Determine the [X, Y] coordinate at the center of the cell enclosing the given text.  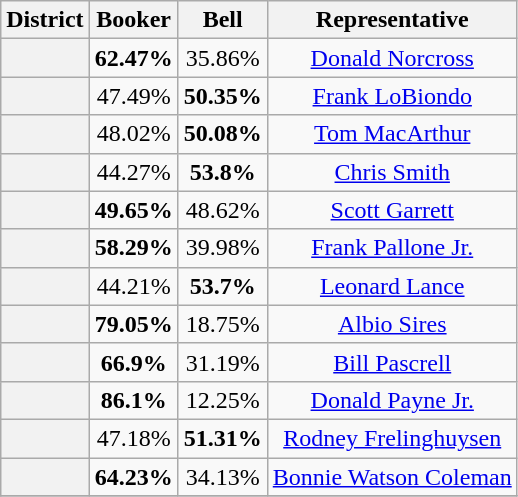
District [45, 20]
53.7% [222, 286]
Frank LoBiondo [392, 96]
50.08% [222, 134]
44.21% [134, 286]
Booker [134, 20]
39.98% [222, 248]
Bill Pascrell [392, 362]
48.02% [134, 134]
35.86% [222, 58]
44.27% [134, 172]
31.19% [222, 362]
86.1% [134, 400]
34.13% [222, 477]
12.25% [222, 400]
79.05% [134, 324]
Frank Pallone Jr. [392, 248]
62.47% [134, 58]
53.8% [222, 172]
48.62% [222, 210]
66.9% [134, 362]
Representative [392, 20]
Tom MacArthur [392, 134]
Rodney Frelinghuysen [392, 438]
Donald Norcross [392, 58]
47.49% [134, 96]
Scott Garrett [392, 210]
64.23% [134, 477]
Chris Smith [392, 172]
Albio Sires [392, 324]
49.65% [134, 210]
Bonnie Watson Coleman [392, 477]
Leonard Lance [392, 286]
58.29% [134, 248]
50.35% [222, 96]
Donald Payne Jr. [392, 400]
18.75% [222, 324]
47.18% [134, 438]
51.31% [222, 438]
Bell [222, 20]
